Output the (x, y) coordinate of the center of the cell containing the given text.  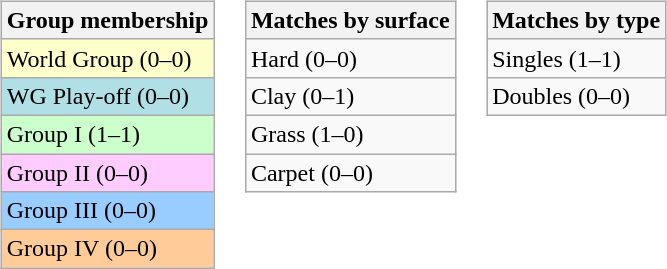
Group IV (0–0) (108, 249)
Matches by surface (350, 20)
Matches by type (576, 20)
Group I (1–1) (108, 134)
Group II (0–0) (108, 173)
Singles (1–1) (576, 58)
Group III (0–0) (108, 211)
World Group (0–0) (108, 58)
Group membership (108, 20)
Grass (1–0) (350, 134)
WG Play-off (0–0) (108, 96)
Carpet (0–0) (350, 173)
Clay (0–1) (350, 96)
Doubles (0–0) (576, 96)
Hard (0–0) (350, 58)
